Identify which cell holds the provided text, then report its [X, Y] central coordinate. 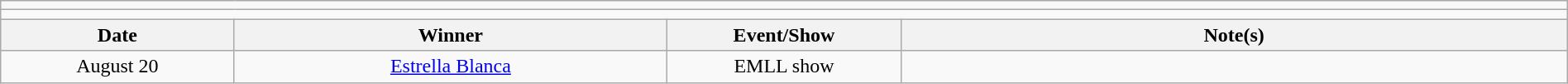
August 20 [117, 67]
EMLL show [784, 67]
Date [117, 35]
Estrella Blanca [451, 67]
Note(s) [1234, 35]
Event/Show [784, 35]
Winner [451, 35]
